Determine the [X, Y] coordinate at the center of the cell enclosing the given text.  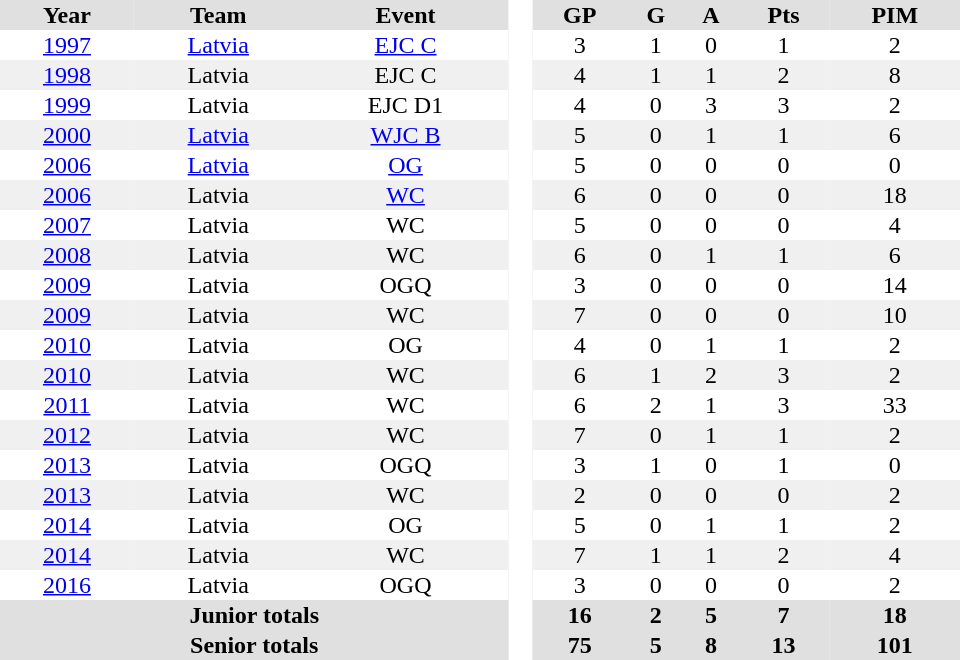
2016 [67, 585]
1997 [67, 45]
16 [580, 615]
2000 [67, 135]
2012 [67, 435]
Event [406, 15]
2008 [67, 255]
75 [580, 645]
1998 [67, 75]
Junior totals [254, 615]
Team [218, 15]
13 [784, 645]
WJC B [406, 135]
101 [895, 645]
33 [895, 405]
10 [895, 315]
EJC D1 [406, 105]
Pts [784, 15]
2007 [67, 225]
Year [67, 15]
A [710, 15]
PIM [895, 15]
14 [895, 285]
Senior totals [254, 645]
2011 [67, 405]
1999 [67, 105]
GP [580, 15]
G [656, 15]
